Return the (x, y) coordinate for the center point of the cell that contains the specified text.  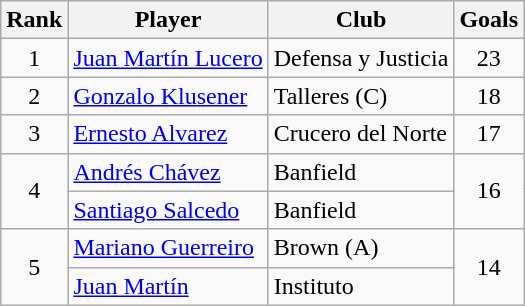
17 (489, 134)
23 (489, 58)
14 (489, 267)
Ernesto Alvarez (168, 134)
16 (489, 191)
Goals (489, 20)
Player (168, 20)
Brown (A) (361, 248)
Talleres (C) (361, 96)
18 (489, 96)
Crucero del Norte (361, 134)
Gonzalo Klusener (168, 96)
5 (34, 267)
Rank (34, 20)
3 (34, 134)
Andrés Chávez (168, 172)
Juan Martín (168, 286)
2 (34, 96)
Mariano Guerreiro (168, 248)
1 (34, 58)
Club (361, 20)
4 (34, 191)
Juan Martín Lucero (168, 58)
Instituto (361, 286)
Santiago Salcedo (168, 210)
Defensa y Justicia (361, 58)
